Determine the [X, Y] coordinate at the center of the cell enclosing the given text.  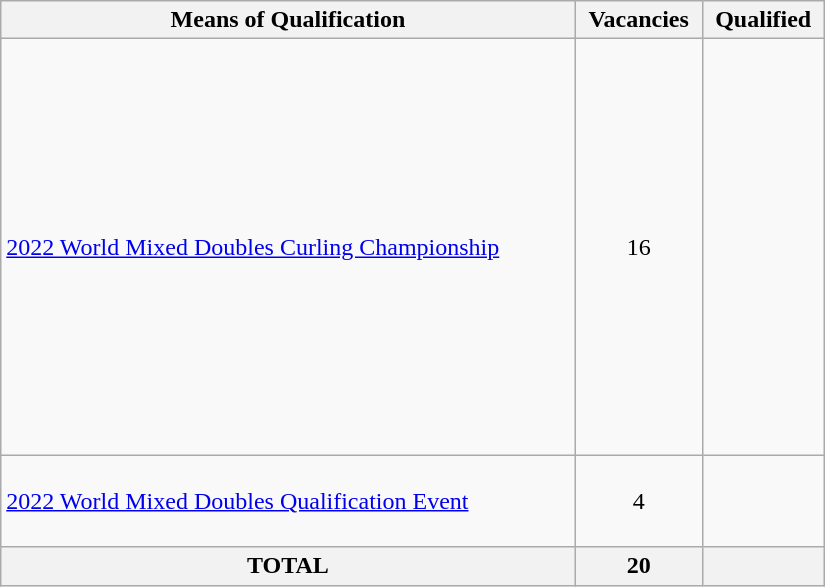
4 [638, 501]
Means of Qualification [288, 20]
TOTAL [288, 566]
2022 World Mixed Doubles Curling Championship [288, 247]
2022 World Mixed Doubles Qualification Event [288, 501]
16 [638, 247]
20 [638, 566]
Qualified [763, 20]
Vacancies [638, 20]
